Output the (X, Y) coordinate of the center of the cell containing the given text.  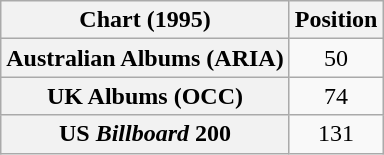
Australian Albums (ARIA) (145, 58)
Chart (1995) (145, 20)
UK Albums (OCC) (145, 96)
50 (336, 58)
Position (336, 20)
74 (336, 96)
US Billboard 200 (145, 134)
131 (336, 134)
